Find where the given text appears and provide that cell's center as [X, Y] coordinate. 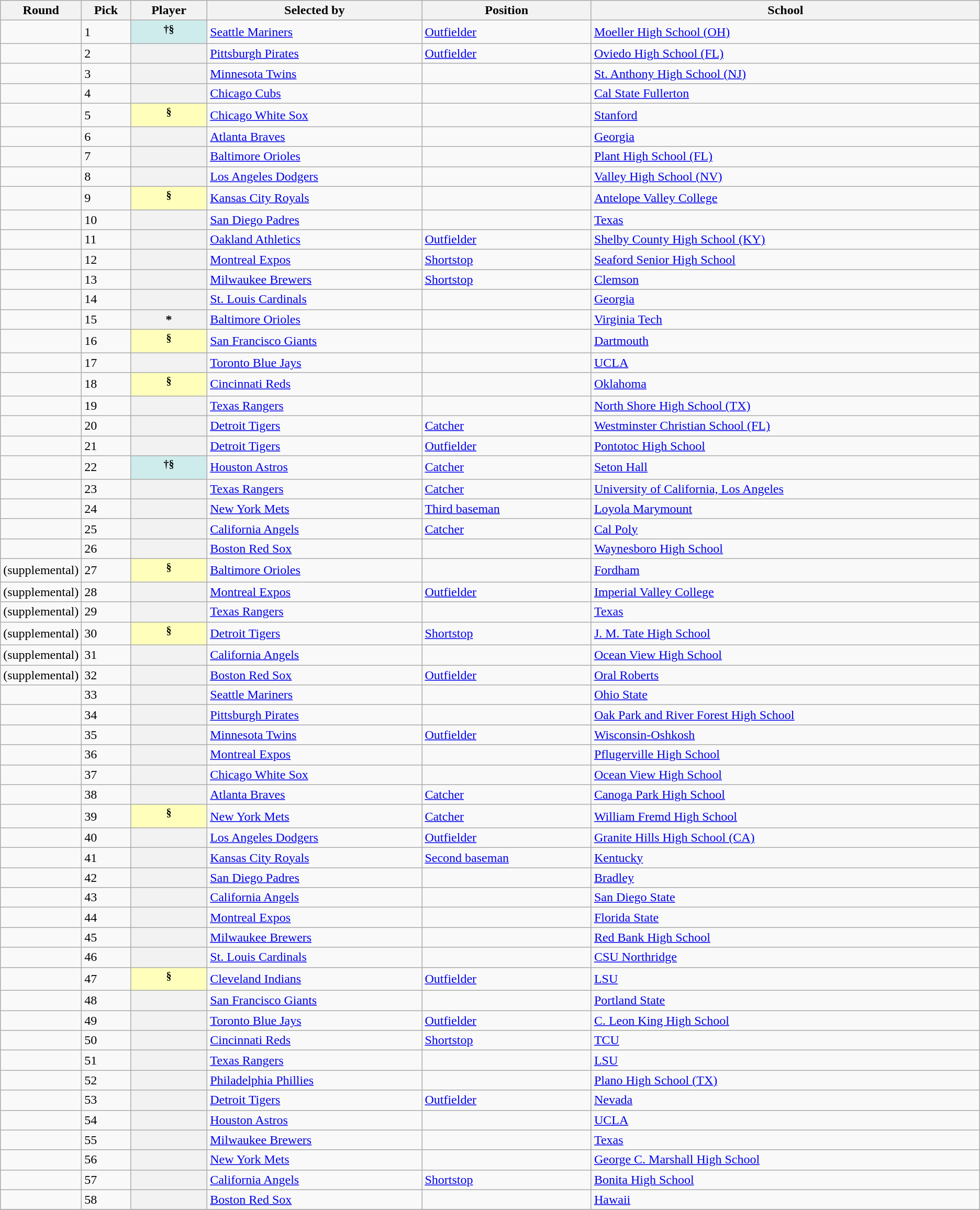
Moeller High School (OH) [785, 32]
Round [41, 10]
* [169, 319]
44 [106, 917]
Imperial Valley College [785, 592]
47 [106, 979]
55 [106, 1140]
28 [106, 592]
37 [106, 775]
19 [106, 406]
Philadelphia Phillies [315, 1080]
Seaford Senior High School [785, 260]
Cal Poly [785, 529]
13 [106, 279]
53 [106, 1100]
18 [106, 384]
56 [106, 1160]
Oakland Athletics [315, 240]
Waynesboro High School [785, 548]
8 [106, 176]
Bradley [785, 878]
Oklahoma [785, 384]
Fordham [785, 570]
Canoga Park High School [785, 794]
49 [106, 1021]
35 [106, 735]
Nevada [785, 1100]
32 [106, 675]
Position [507, 10]
Granite Hills High School (CA) [785, 838]
48 [106, 1001]
CSU Northridge [785, 957]
Antelope Valley College [785, 198]
Portland State [785, 1001]
57 [106, 1180]
Plano High School (TX) [785, 1080]
15 [106, 319]
26 [106, 548]
Oral Roberts [785, 675]
40 [106, 838]
Chicago Cubs [315, 93]
Clemson [785, 279]
52 [106, 1080]
School [785, 10]
Pontotoc High School [785, 446]
Cal State Fullerton [785, 93]
38 [106, 794]
14 [106, 299]
43 [106, 898]
Oak Park and River Forest High School [785, 715]
33 [106, 695]
9 [106, 198]
22 [106, 468]
San Diego State [785, 898]
16 [106, 341]
Cleveland Indians [315, 979]
Pick [106, 10]
C. Leon King High School [785, 1021]
George C. Marshall High School [785, 1160]
58 [106, 1200]
Shelby County High School (KY) [785, 240]
Kentucky [785, 858]
11 [106, 240]
36 [106, 755]
Second baseman [507, 858]
Third baseman [507, 509]
Loyola Marymount [785, 509]
50 [106, 1040]
University of California, Los Angeles [785, 489]
Valley High School (NV) [785, 176]
39 [106, 816]
Hawaii [785, 1200]
Florida State [785, 917]
4 [106, 93]
Bonita High School [785, 1180]
TCU [785, 1040]
54 [106, 1120]
2 [106, 53]
42 [106, 878]
Stanford [785, 115]
21 [106, 446]
1 [106, 32]
30 [106, 633]
3 [106, 73]
27 [106, 570]
29 [106, 612]
Wisconsin-Oshkosh [785, 735]
North Shore High School (TX) [785, 406]
24 [106, 509]
17 [106, 363]
Plant High School (FL) [785, 156]
St. Anthony High School (NJ) [785, 73]
7 [106, 156]
Ohio State [785, 695]
Westminster Christian School (FL) [785, 425]
Player [169, 10]
45 [106, 937]
51 [106, 1060]
Seton Hall [785, 468]
J. M. Tate High School [785, 633]
5 [106, 115]
Red Bank High School [785, 937]
Oviedo High School (FL) [785, 53]
25 [106, 529]
Virginia Tech [785, 319]
William Fremd High School [785, 816]
20 [106, 425]
41 [106, 858]
34 [106, 715]
31 [106, 655]
10 [106, 220]
12 [106, 260]
6 [106, 137]
46 [106, 957]
23 [106, 489]
Pflugerville High School [785, 755]
Selected by [315, 10]
Dartmouth [785, 341]
